Identify which cell holds the provided text, then report its [X, Y] central coordinate. 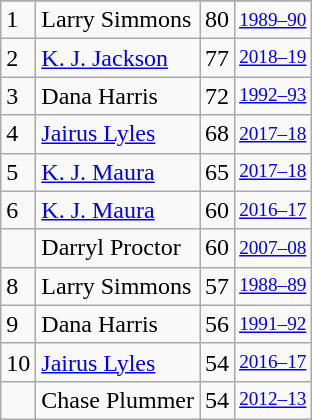
8 [18, 286]
2018–19 [273, 58]
68 [218, 134]
Darryl Proctor [118, 248]
72 [218, 96]
1989–90 [273, 20]
65 [218, 172]
2012–13 [273, 400]
1988–89 [273, 286]
10 [18, 362]
Chase Plummer [118, 400]
K. J. Jackson [118, 58]
9 [18, 324]
1991–92 [273, 324]
57 [218, 286]
1 [18, 20]
80 [218, 20]
4 [18, 134]
56 [218, 324]
1992–93 [273, 96]
77 [218, 58]
2 [18, 58]
6 [18, 210]
5 [18, 172]
3 [18, 96]
2007–08 [273, 248]
